Locate the cell with the specified text and output its [X, Y] center coordinate. 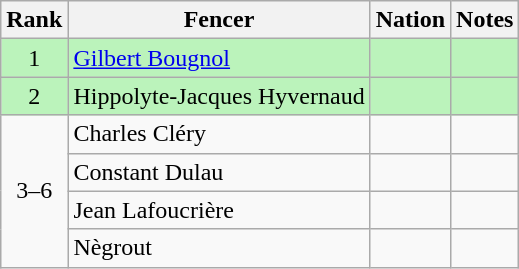
Hippolyte-Jacques Hyvernaud [219, 96]
1 [34, 58]
Notes [485, 20]
Charles Cléry [219, 134]
Nation [410, 20]
3–6 [34, 191]
Gilbert Bougnol [219, 58]
Fencer [219, 20]
Nègrout [219, 248]
Jean Lafoucrière [219, 210]
2 [34, 96]
Constant Dulau [219, 172]
Rank [34, 20]
